For the text-containing cell, return its midpoint in (x, y) coordinate format. 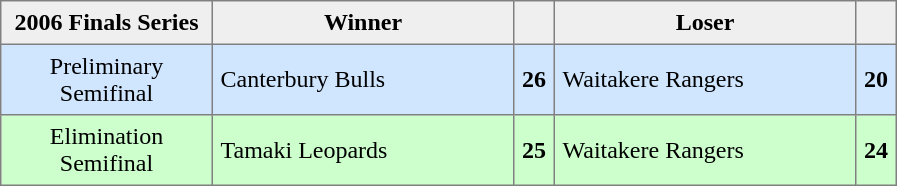
24 (876, 150)
26 (534, 79)
Winner (363, 23)
Canterbury Bulls (363, 79)
20 (876, 79)
Preliminary Semifinal (107, 79)
Tamaki Leopards (363, 150)
2006 Finals Series (107, 23)
Loser (705, 23)
Elimination Semifinal (107, 150)
25 (534, 150)
